Return the (x, y) coordinate for the center point of the cell that contains the specified text.  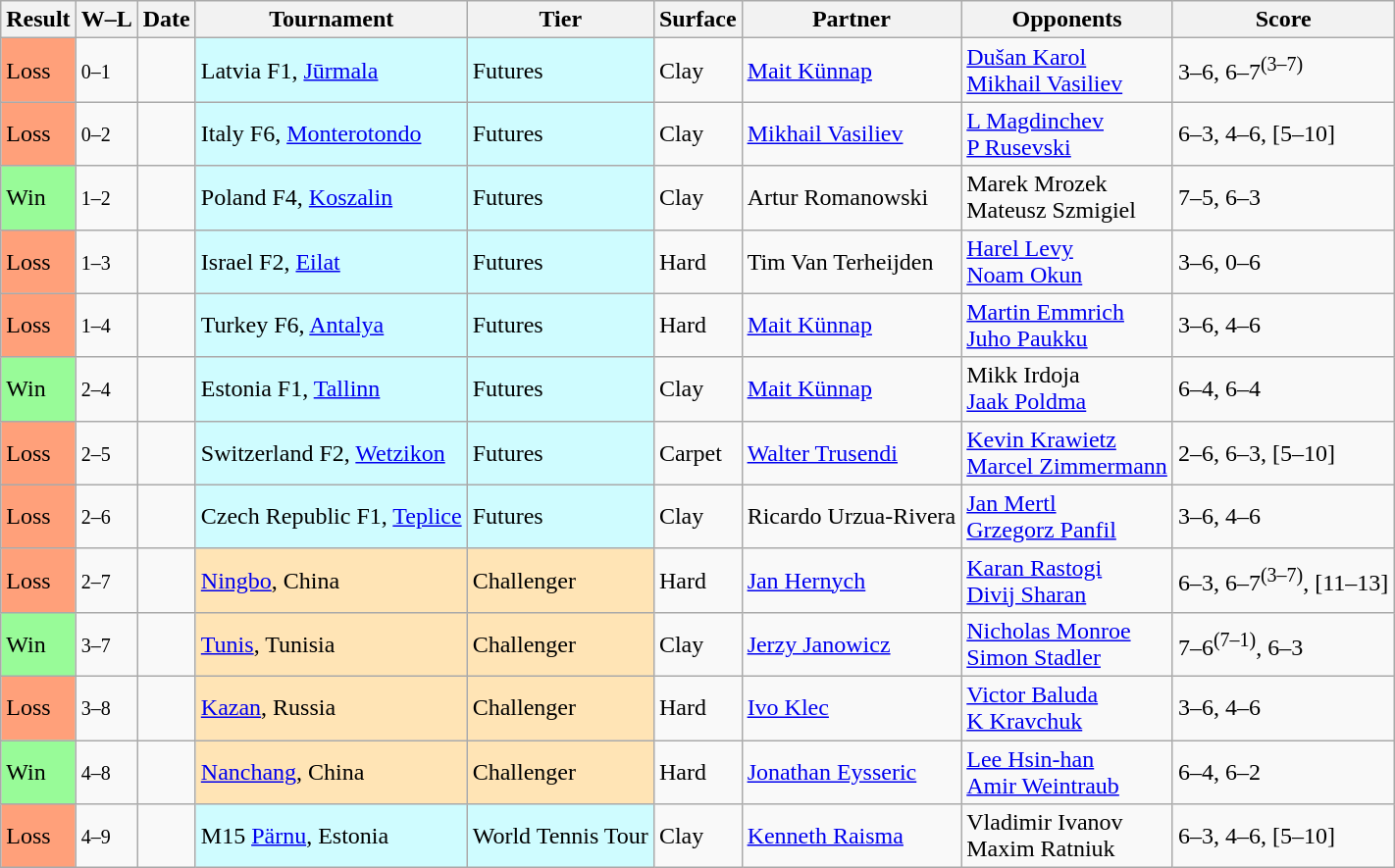
Ningbo, China (332, 581)
Opponents (1067, 20)
Kevin Krawietz Marcel Zimmermann (1067, 453)
Jerzy Janowicz (852, 643)
Artur Romanowski (852, 198)
4–9 (106, 836)
Vladimir Ivanov Maxim Ratniuk (1067, 836)
Mikk Irdoja Jaak Poldma (1067, 388)
6–3, 6–7(3–7), [11–13] (1283, 581)
Walter Trusendi (852, 453)
Partner (852, 20)
Tier (560, 20)
3–6, 6–7(3–7) (1283, 71)
Tunis, Tunisia (332, 643)
Latvia F1, Jūrmala (332, 71)
Score (1283, 20)
Martin Emmrich Juho Paukku (1067, 326)
Kazan, Russia (332, 708)
0–1 (106, 71)
Kenneth Raisma (852, 836)
Jan Hernych (852, 581)
Jonathan Eysseric (852, 771)
Carpet (697, 453)
6–4, 6–2 (1283, 771)
0–2 (106, 133)
Harel Levy Noam Okun (1067, 261)
Victor Baluda K Kravchuk (1067, 708)
1–2 (106, 198)
Ricardo Urzua-Rivera (852, 516)
Result (38, 20)
1–3 (106, 261)
Karan Rastogi Divij Sharan (1067, 581)
M15 Pärnu, Estonia (332, 836)
Surface (697, 20)
Poland F4, Koszalin (332, 198)
Nicholas Monroe Simon Stadler (1067, 643)
1–4 (106, 326)
2–6, 6–3, [5–10] (1283, 453)
Tournament (332, 20)
4–8 (106, 771)
Mikhail Vasiliev (852, 133)
Italy F6, Monterotondo (332, 133)
3–6, 0–6 (1283, 261)
2–7 (106, 581)
Dušan Karol Mikhail Vasiliev (1067, 71)
World Tennis Tour (560, 836)
Jan Mertl Grzegorz Panfil (1067, 516)
Tim Van Terheijden (852, 261)
Estonia F1, Tallinn (332, 388)
Ivo Klec (852, 708)
6–4, 6–4 (1283, 388)
2–5 (106, 453)
W–L (106, 20)
Israel F2, Eilat (332, 261)
Lee Hsin-han Amir Weintraub (1067, 771)
Switzerland F2, Wetzikon (332, 453)
L Magdinchev P Rusevski (1067, 133)
Czech Republic F1, Teplice (332, 516)
Date (167, 20)
Nanchang, China (332, 771)
2–4 (106, 388)
7–6(7–1), 6–3 (1283, 643)
2–6 (106, 516)
Turkey F6, Antalya (332, 326)
3–8 (106, 708)
7–5, 6–3 (1283, 198)
Marek Mrozek Mateusz Szmigiel (1067, 198)
3–7 (106, 643)
